Provide the (x, y) coordinate of the cell's center where the given text is located.  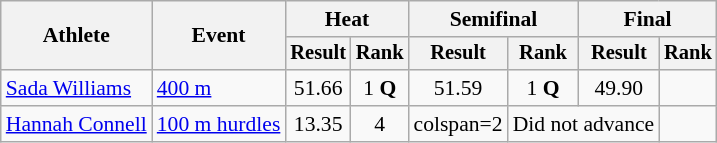
Sada Williams (76, 88)
Event (219, 36)
Semifinal (494, 19)
100 m hurdles (219, 124)
Athlete (76, 36)
49.90 (618, 88)
Final (647, 19)
Did not advance (584, 124)
51.66 (318, 88)
Hannah Connell (76, 124)
Heat (346, 19)
400 m (219, 88)
13.35 (318, 124)
colspan=2 (458, 124)
4 (380, 124)
51.59 (458, 88)
